Output the [X, Y] coordinate of the center of the cell containing the given text.  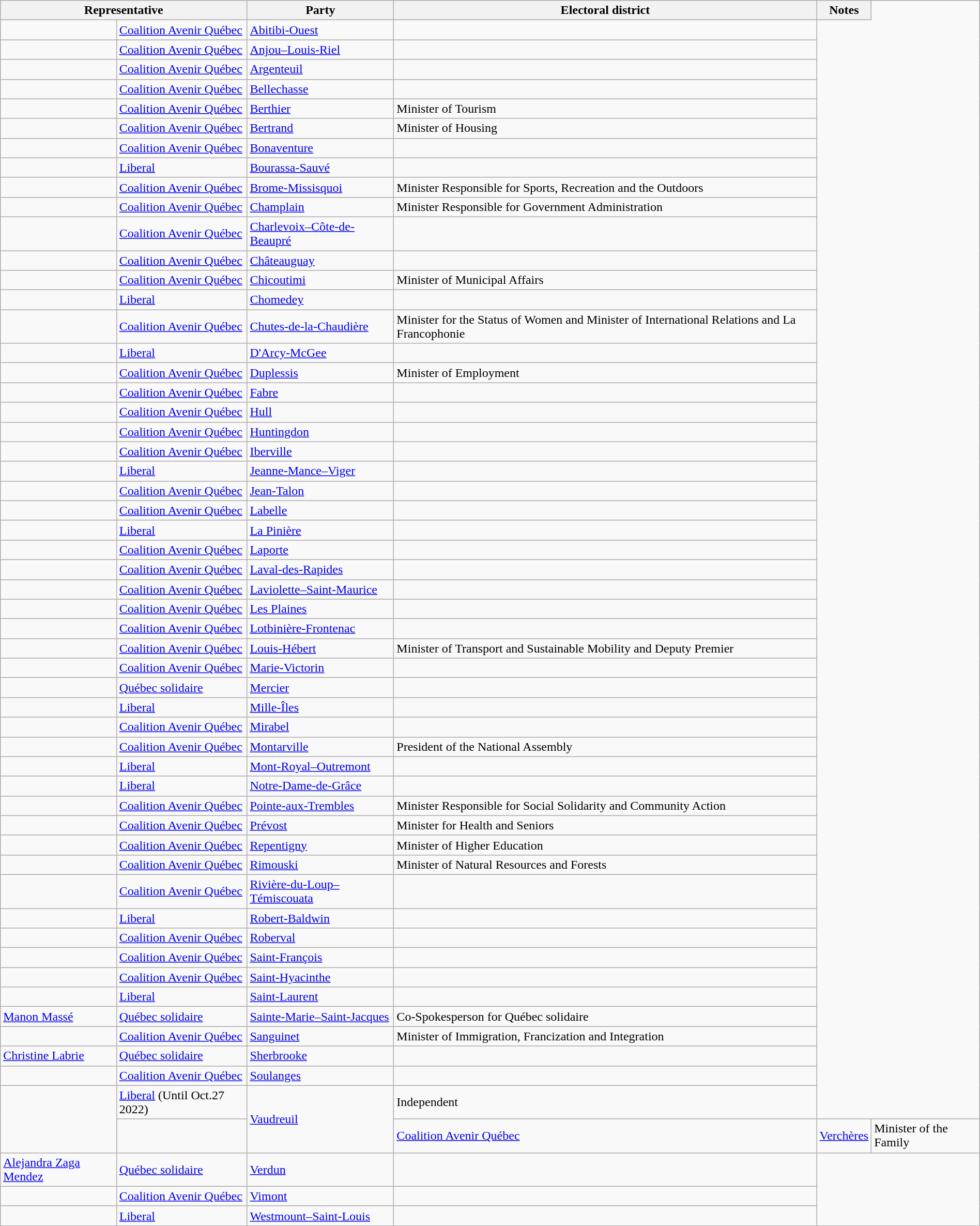
Minister of Tourism [605, 109]
Bonaventure [320, 148]
Chicoutimi [320, 280]
Minister of Employment [605, 373]
Labelle [320, 510]
Brome-Missisquoi [320, 187]
Pointe-aux-Trembles [320, 806]
Minister of the Family [926, 1136]
Jeanne-Mance–Viger [320, 471]
Verdun [320, 1170]
Westmount–Saint-Louis [320, 1216]
Anjou–Louis-Riel [320, 50]
Bellechasse [320, 89]
Saint-François [320, 958]
Minister of Natural Resources and Forests [605, 865]
D'Arcy-McGee [320, 353]
Soulanges [320, 1076]
Sainte-Marie–Saint-Jacques [320, 1017]
Louis-Hébert [320, 648]
Marie-Victorin [320, 668]
Christine Labrie [58, 1056]
Berthier [320, 109]
Verchères [844, 1136]
Electoral district [605, 10]
Minister Responsible for Government Administration [605, 207]
Saint-Laurent [320, 997]
Mercier [320, 688]
Liberal (Until Oct.27 2022) [182, 1102]
Hull [320, 412]
Independent [605, 1102]
Minister of Immigration, Francization and Integration [605, 1036]
Robert-Baldwin [320, 918]
Bourassa-Sauvé [320, 168]
Rimouski [320, 865]
Sanguinet [320, 1036]
Minister Responsible for Sports, Recreation and the Outdoors [605, 187]
Co-Spokesperson for Québec solidaire [605, 1017]
Minister of Higher Education [605, 845]
Chutes-de-la-Chaudière [320, 327]
Minister Responsible for Social Solidarity and Community Action [605, 806]
Minister of Housing [605, 128]
Notes [844, 10]
Mont-Royal–Outremont [320, 766]
Mirabel [320, 727]
Fabre [320, 392]
Rivière-du-Loup–Témiscouata [320, 891]
Duplessis [320, 373]
Vaudreuil [320, 1119]
Les Plaines [320, 609]
Notre-Dame-de-Grâce [320, 786]
Charlevoix–Côte-de-Beaupré [320, 234]
Minister of Transport and Sustainable Mobility and Deputy Premier [605, 648]
Montarville [320, 747]
Iberville [320, 451]
Chomedey [320, 300]
Repentigny [320, 845]
Bertrand [320, 128]
Argenteuil [320, 69]
Jean-Talon [320, 491]
Laporte [320, 550]
Minister of Municipal Affairs [605, 280]
Minister for the Status of Women and Minister of International Relations and La Francophonie [605, 327]
President of the National Assembly [605, 747]
Laviolette–Saint-Maurice [320, 589]
Mille-Îles [320, 707]
Minister for Health and Seniors [605, 825]
Sherbrooke [320, 1056]
Vimont [320, 1196]
Abitibi-Ouest [320, 30]
Representative [124, 10]
Lotbinière-Frontenac [320, 629]
Huntingdon [320, 432]
Roberval [320, 938]
Saint-Hyacinthe [320, 977]
Laval-des-Rapides [320, 569]
La Pinière [320, 530]
Prévost [320, 825]
Châteauguay [320, 260]
Manon Massé [58, 1017]
Alejandra Zaga Mendez [58, 1170]
Champlain [320, 207]
Party [320, 10]
